Return [X, Y] of the center of cell containing provided text 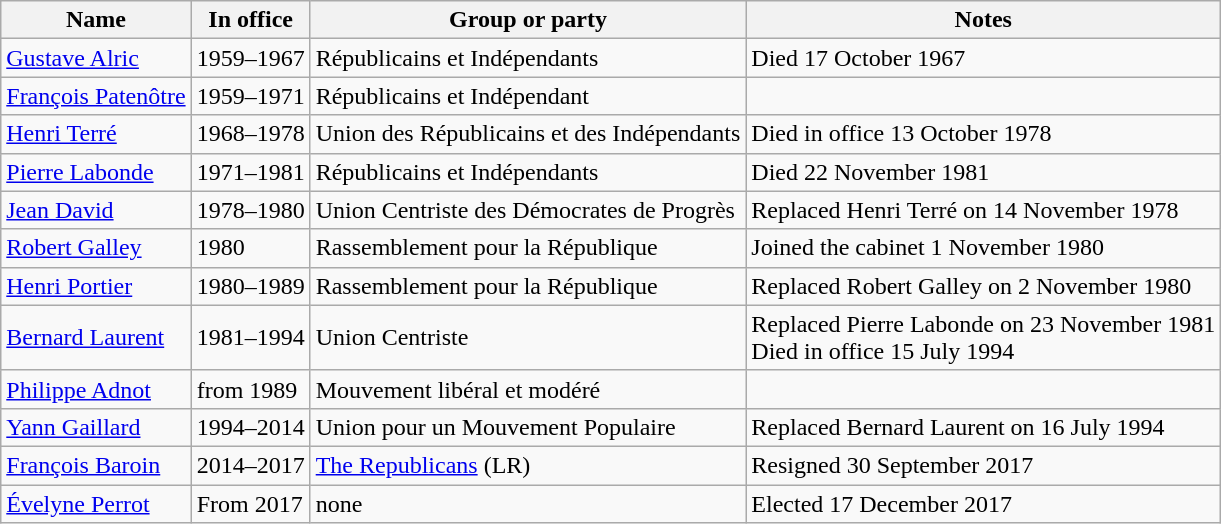
From 2017 [250, 503]
Union des Républicains et des Indépendants [528, 134]
from 1989 [250, 389]
Évelyne Perrot [96, 503]
Républicains et Indépendant [528, 96]
1978–1980 [250, 210]
François Baroin [96, 465]
Robert Galley [96, 248]
Mouvement libéral et modéré [528, 389]
François Patenôtre [96, 96]
1981–1994 [250, 338]
Replaced Pierre Labonde on 23 November 1981Died in office 15 July 1994 [984, 338]
1968–1978 [250, 134]
Henri Portier [96, 286]
Died 17 October 1967 [984, 58]
Pierre Labonde [96, 172]
2014–2017 [250, 465]
1980 [250, 248]
Henri Terré [96, 134]
Union Centriste des Démocrates de Progrès [528, 210]
Yann Gaillard [96, 427]
Bernard Laurent [96, 338]
1959–1967 [250, 58]
Notes [984, 20]
Replaced Robert Galley on 2 November 1980 [984, 286]
1994–2014 [250, 427]
Philippe Adnot [96, 389]
Joined the cabinet 1 November 1980 [984, 248]
1971–1981 [250, 172]
Elected 17 December 2017 [984, 503]
Died 22 November 1981 [984, 172]
The Republicans (LR) [528, 465]
Jean David [96, 210]
Union pour un Mouvement Populaire [528, 427]
Group or party [528, 20]
Resigned 30 September 2017 [984, 465]
In office [250, 20]
Replaced Henri Terré on 14 November 1978 [984, 210]
1980–1989 [250, 286]
Union Centriste [528, 338]
Gustave Alric [96, 58]
1959–1971 [250, 96]
none [528, 503]
Name [96, 20]
Died in office 13 October 1978 [984, 134]
Replaced Bernard Laurent on 16 July 1994 [984, 427]
